Return the [x, y] coordinate for the center point of the cell that contains the specified text.  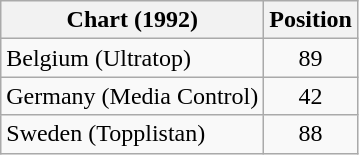
Germany (Media Control) [132, 96]
88 [311, 134]
Belgium (Ultratop) [132, 58]
42 [311, 96]
89 [311, 58]
Position [311, 20]
Chart (1992) [132, 20]
Sweden (Topplistan) [132, 134]
